Find where the given text appears and provide that cell's center as (x, y) coordinate. 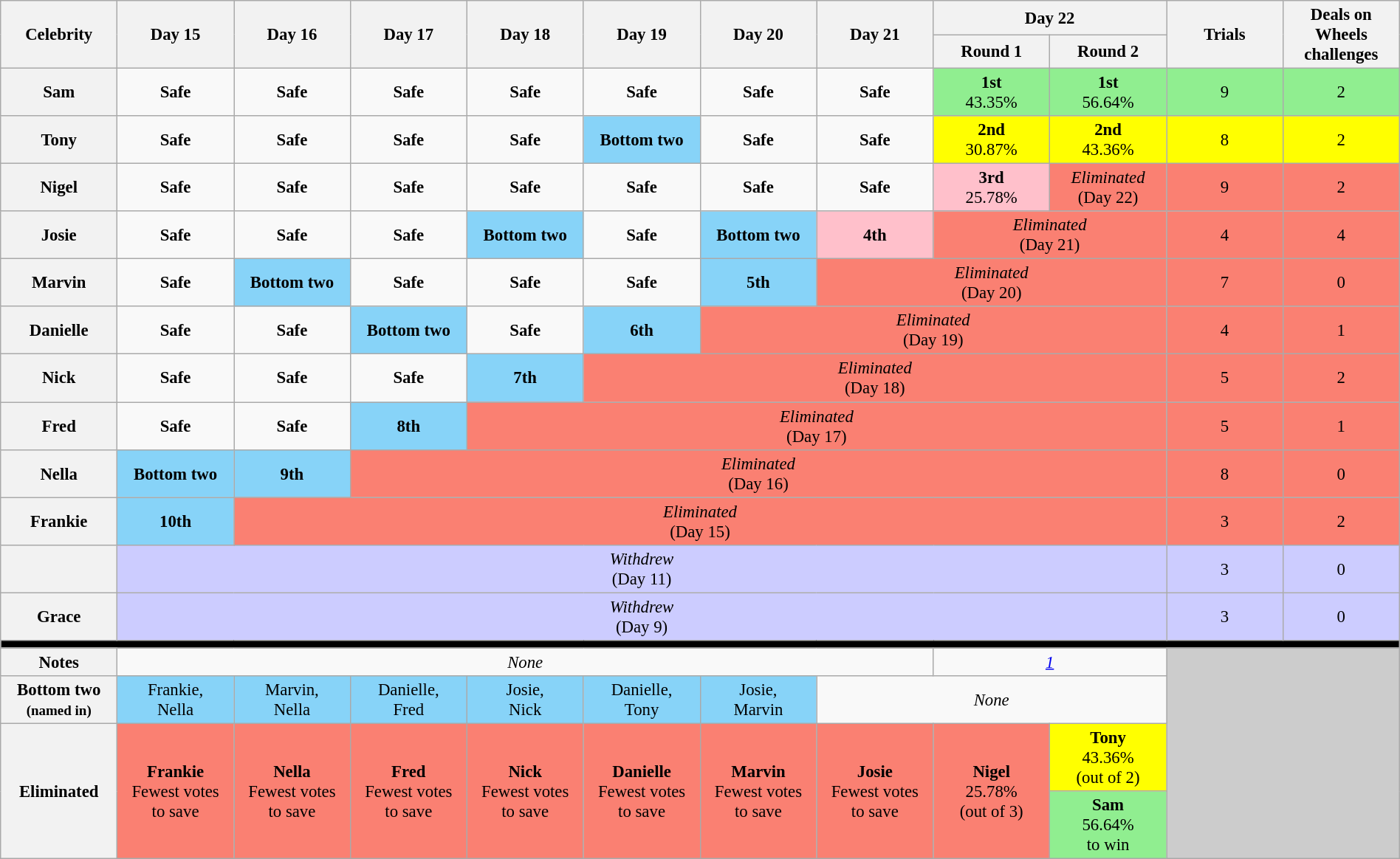
8th (408, 427)
Danielle (59, 331)
3rd25.78% (992, 187)
2nd43.36% (1108, 140)
Nella (59, 474)
Day 18 (525, 35)
6th (642, 331)
Eliminated(Day 15) (700, 521)
Notes (59, 662)
Marvin,Nella (292, 700)
7 (1225, 283)
Day 22 (1050, 18)
9th (292, 474)
NickFewest votesto save (525, 791)
Eliminated(Day 21) (1050, 235)
Nick (59, 378)
2nd30.87% (992, 140)
Day 19 (642, 35)
7th (525, 378)
Round 1 (992, 52)
Withdrew(Day 11) (642, 568)
Sam56.64%to win (1108, 825)
Deals on Wheels challenges (1341, 35)
Tony43.36%(out of 2) (1108, 757)
Eliminated(Day 17) (817, 427)
Josie,Nick (525, 700)
5th (758, 283)
Marvin (59, 283)
Celebrity (59, 35)
Eliminated(Day 16) (758, 474)
Frankie,Nella (176, 700)
Withdrew(Day 9) (642, 617)
FredFewest votesto save (408, 791)
Grace (59, 617)
FrankieFewest votesto save (176, 791)
Day 16 (292, 35)
Nigel25.78%(out of 3) (992, 791)
DanielleFewest votesto save (642, 791)
Day 20 (758, 35)
Day 17 (408, 35)
Nigel (59, 187)
Day 15 (176, 35)
Danielle,Fred (408, 700)
1st56.64% (1108, 93)
Frankie (59, 521)
Eliminated(Day 19) (933, 331)
Eliminated(Day 18) (874, 378)
JosieFewest votesto save (875, 791)
Round 2 (1108, 52)
10th (176, 521)
Tony (59, 140)
NellaFewest votesto save (292, 791)
Sam (59, 93)
Day 21 (875, 35)
Trials (1225, 35)
Danielle,Tony (642, 700)
Eliminated(Day 22) (1108, 187)
Fred (59, 427)
Eliminated (59, 791)
MarvinFewest votesto save (758, 791)
Bottom two(named in) (59, 700)
Josie,Marvin (758, 700)
Josie (59, 235)
4th (875, 235)
1st43.35% (992, 93)
Eliminated(Day 20) (992, 283)
